Output the [X, Y] coordinate of the center of the cell containing the given text.  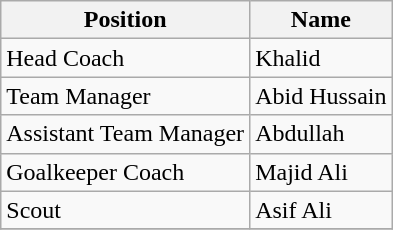
Team Manager [126, 96]
Scout [126, 210]
Asif Ali [321, 210]
Assistant Team Manager [126, 134]
Head Coach [126, 58]
Abid Hussain [321, 96]
Name [321, 20]
Majid Ali [321, 172]
Abdullah [321, 134]
Khalid [321, 58]
Goalkeeper Coach [126, 172]
Position [126, 20]
